Scan for the cell matching the given text and deliver its [X, Y] coordinate at center. 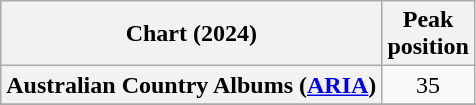
35 [428, 85]
Australian Country Albums (ARIA) [192, 85]
Chart (2024) [192, 34]
Peakposition [428, 34]
